Capture the cell that displays the provided text and extract its [X, Y] central coordinate. 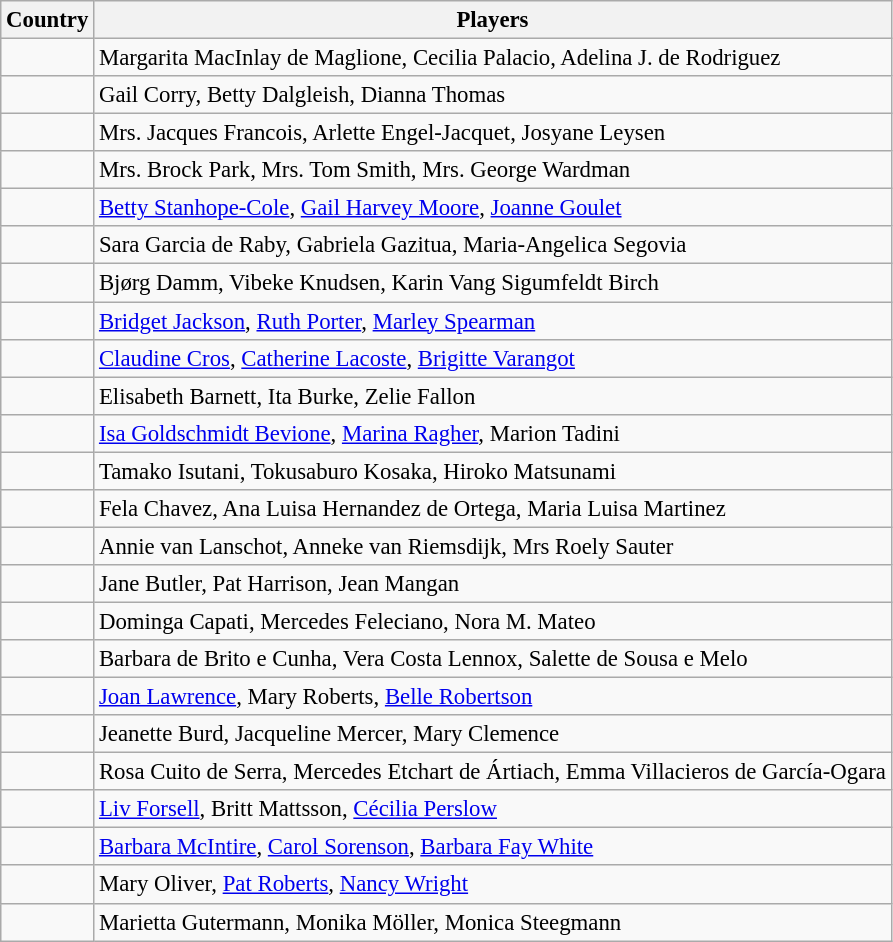
Betty Stanhope-Cole, Gail Harvey Moore, Joanne Goulet [493, 208]
Players [493, 20]
Margarita MacInlay de Maglione, Cecilia Palacio, Adelina J. de Rodriguez [493, 58]
Annie van Lanschot, Anneke van Riemsdijk, Mrs Roely Sauter [493, 546]
Barbara de Brito e Cunha, Vera Costa Lennox, Salette de Sousa e Melo [493, 659]
Jane Butler, Pat Harrison, Jean Mangan [493, 584]
Jeanette Burd, Jacqueline Mercer, Mary Clemence [493, 734]
Marietta Gutermann, Monika Möller, Monica Steegmann [493, 922]
Joan Lawrence, Mary Roberts, Belle Robertson [493, 697]
Liv Forsell, Britt Mattsson, Cécilia Perslow [493, 809]
Barbara McIntire, Carol Sorenson, Barbara Fay White [493, 847]
Mrs. Jacques Francois, Arlette Engel-Jacquet, Josyane Leysen [493, 133]
Bjørg Damm, Vibeke Knudsen, Karin Vang Sigumfeldt Birch [493, 283]
Country [48, 20]
Bridget Jackson, Ruth Porter, Marley Spearman [493, 321]
Elisabeth Barnett, Ita Burke, Zelie Fallon [493, 396]
Claudine Cros, Catherine Lacoste, Brigitte Varangot [493, 358]
Isa Goldschmidt Bevione, Marina Ragher, Marion Tadini [493, 433]
Tamako Isutani, Tokusaburo Kosaka, Hiroko Matsunami [493, 471]
Gail Corry, Betty Dalgleish, Dianna Thomas [493, 95]
Sara Garcia de Raby, Gabriela Gazitua, Maria-Angelica Segovia [493, 245]
Fela Chavez, Ana Luisa Hernandez de Ortega, Maria Luisa Martinez [493, 509]
Rosa Cuito de Serra, Mercedes Etchart de Ártiach, Emma Villacieros de García-Ogara [493, 772]
Dominga Capati, Mercedes Feleciano, Nora M. Mateo [493, 621]
Mary Oliver, Pat Roberts, Nancy Wright [493, 885]
Mrs. Brock Park, Mrs. Tom Smith, Mrs. George Wardman [493, 170]
